Scan for the cell matching the given text and deliver its (X, Y) coordinate at center. 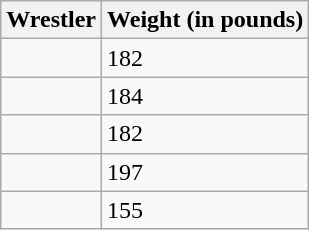
Weight (in pounds) (206, 20)
155 (206, 210)
184 (206, 96)
Wrestler (52, 20)
197 (206, 172)
